Return the [X, Y] coordinate for the center point of the cell that contains the specified text.  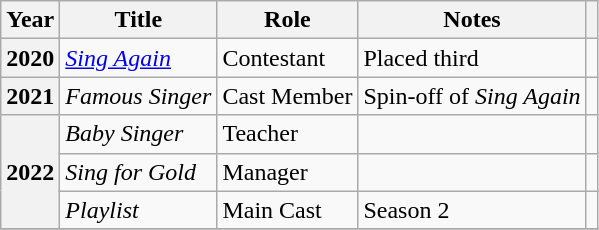
Season 2 [472, 210]
Contestant [288, 58]
Main Cast [288, 210]
2020 [30, 58]
Notes [472, 20]
Title [138, 20]
Sing for Gold [138, 172]
Sing Again [138, 58]
Year [30, 20]
Manager [288, 172]
Placed third [472, 58]
Spin-off of Sing Again [472, 96]
Teacher [288, 134]
2021 [30, 96]
Baby Singer [138, 134]
2022 [30, 172]
Famous Singer [138, 96]
Cast Member [288, 96]
Playlist [138, 210]
Role [288, 20]
